Find where the given text appears and provide that cell's center as [x, y] coordinate. 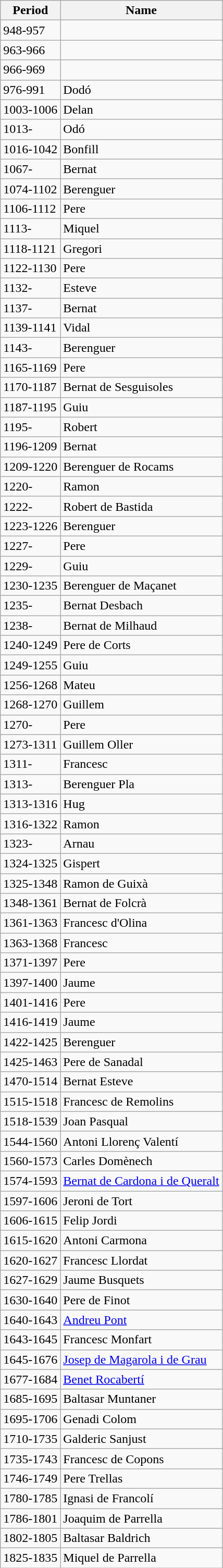
1240-1249 [30, 645]
1187-1195 [30, 407]
1363-1368 [30, 943]
Joaquim de Parrella [141, 1518]
1802-1805 [30, 1538]
1645-1676 [30, 1359]
1165-1169 [30, 367]
1209-1220 [30, 467]
1227- [30, 546]
Bernat de Milhaud [141, 626]
1311- [30, 764]
Miquel de Parrella [141, 1558]
1139-1141 [30, 328]
1196-1209 [30, 447]
1630-1640 [30, 1300]
1106-1112 [30, 209]
1122-1130 [30, 268]
1544-1560 [30, 1141]
Andreu Pont [141, 1320]
1313- [30, 784]
Berenguer Pla [141, 784]
Miquel [141, 228]
1615-1620 [30, 1241]
1677-1684 [30, 1379]
1016-1042 [30, 149]
Francesc d'Olina [141, 923]
1695-1706 [30, 1419]
Bernat de Folcrà [141, 903]
Robert [141, 427]
1170-1187 [30, 387]
Guillem [141, 705]
1220- [30, 486]
1735-1743 [30, 1459]
Genadi Colom [141, 1419]
Baltasar Baldrich [141, 1538]
Jaume Busquets [141, 1280]
1113- [30, 228]
Ramon de Guixà [141, 884]
Mateu [141, 685]
1249-1255 [30, 665]
Hug [141, 804]
1067- [30, 169]
1627-1629 [30, 1280]
966-969 [30, 70]
Josep de Magarola i de Grau [141, 1359]
Vidal [141, 328]
1348-1361 [30, 903]
Felip Jordi [141, 1221]
1137- [30, 308]
1256-1268 [30, 685]
Bernat de Sesguisoles [141, 387]
Dodó [141, 90]
Francesc de Copons [141, 1459]
976-991 [30, 90]
1361-1363 [30, 923]
1229- [30, 566]
Guillem Oller [141, 744]
1313-1316 [30, 804]
Pere Trellas [141, 1478]
Joan Pasqual [141, 1121]
1222- [30, 506]
Gispert [141, 863]
Jeroni de Tort [141, 1200]
Ignasi de Francolí [141, 1498]
1401-1416 [30, 1002]
1780-1785 [30, 1498]
1324-1325 [30, 863]
Francesc de Remolins [141, 1101]
1640-1643 [30, 1320]
1416-1419 [30, 1022]
Berenguer de Maçanet [141, 586]
1825-1835 [30, 1558]
1597-1606 [30, 1200]
1273-1311 [30, 744]
1195- [30, 427]
Benet Rocabertí [141, 1379]
Robert de Bastida [141, 506]
1397-1400 [30, 983]
Pere de Sanadal [141, 1062]
Antoni Carmona [141, 1241]
Antoni Llorenç Valentí [141, 1141]
1422-1425 [30, 1042]
1685-1695 [30, 1399]
1118-1121 [30, 249]
1316-1322 [30, 824]
1371-1397 [30, 963]
948-957 [30, 30]
1132- [30, 288]
Arnau [141, 843]
Bernat Esteve [141, 1082]
1606-1615 [30, 1221]
963-966 [30, 50]
1013- [30, 129]
Baltasar Muntaner [141, 1399]
Francesc Llordat [141, 1260]
Gregori [141, 249]
1470-1514 [30, 1082]
1560-1573 [30, 1161]
Pere de Finot [141, 1300]
1230-1235 [30, 586]
1786-1801 [30, 1518]
1643-1645 [30, 1340]
1620-1627 [30, 1260]
Bernat Desbach [141, 606]
1003-1006 [30, 109]
Bernat de Cardona i de Queralt [141, 1181]
Name [141, 10]
1574-1593 [30, 1181]
1746-1749 [30, 1478]
1270- [30, 725]
1223-1226 [30, 526]
1074-1102 [30, 189]
1710-1735 [30, 1439]
Period [30, 10]
Berenguer de Rocams [141, 467]
Galderic Sanjust [141, 1439]
1325-1348 [30, 884]
Delan [141, 109]
1143- [30, 348]
Bonfill [141, 149]
1268-1270 [30, 705]
1235- [30, 606]
1238- [30, 626]
Odó [141, 129]
1323- [30, 843]
Francesc Monfart [141, 1340]
1518-1539 [30, 1121]
Carles Domènech [141, 1161]
Pere de Corts [141, 645]
Esteve [141, 288]
1515-1518 [30, 1101]
1425-1463 [30, 1062]
